Search for the cell housing the specified text and yield its [X, Y] center coordinate. 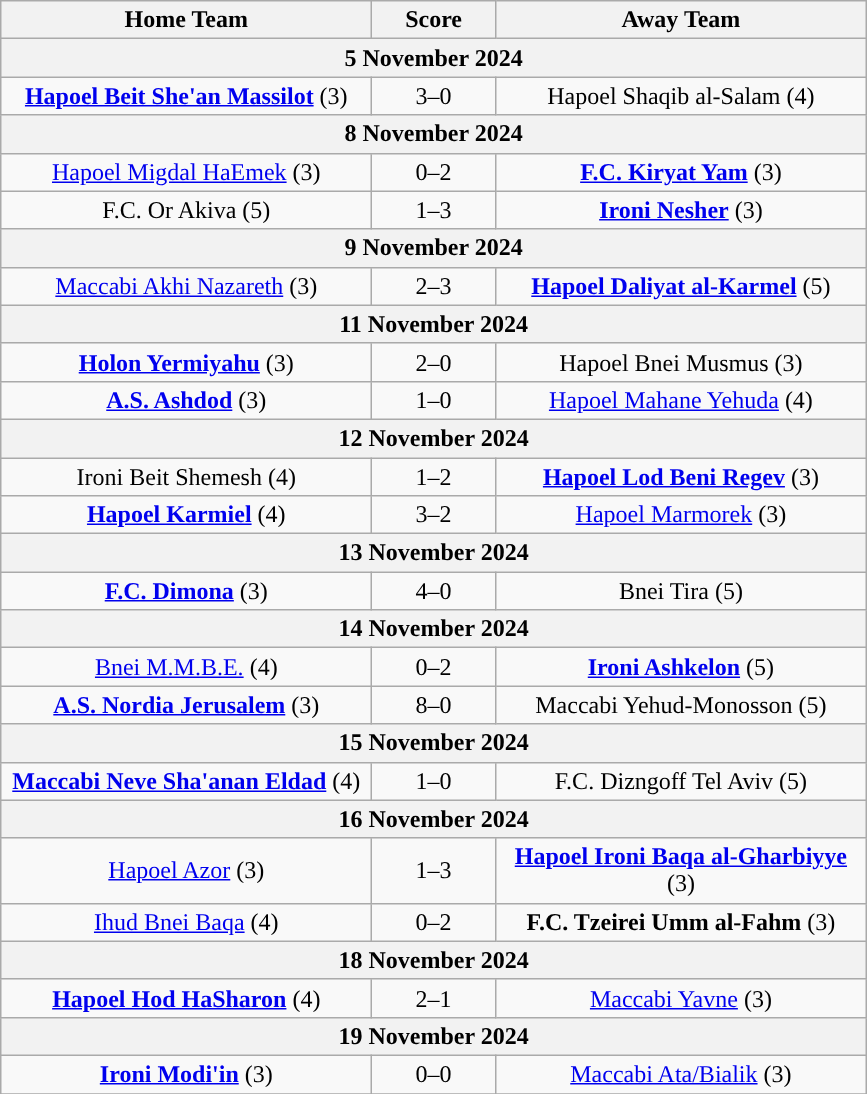
Ironi Beit Shemesh (4) [186, 477]
Maccabi Akhi Nazareth (3) [186, 286]
9 November 2024 [434, 248]
15 November 2024 [434, 743]
A.S. Ashdod (3) [186, 400]
Hapoel Karmiel (4) [186, 515]
Hapoel Shaqib al-Salam (4) [680, 96]
Maccabi Neve Sha'anan Eldad (4) [186, 781]
8–0 [434, 705]
Holon Yermiyahu (3) [186, 362]
F.C. Or Akiva (5) [186, 210]
0–0 [434, 1074]
F.C. Dimona (3) [186, 591]
2–0 [434, 362]
Bnei M.M.B.E. (4) [186, 667]
8 November 2024 [434, 134]
Ihud Bnei Baqa (4) [186, 922]
13 November 2024 [434, 553]
3–2 [434, 515]
Hapoel Mahane Yehuda (4) [680, 400]
3–0 [434, 96]
Hapoel Ironi Baqa al-Gharbiyye (3) [680, 870]
19 November 2024 [434, 1036]
16 November 2024 [434, 819]
Hapoel Beit She'an Massilot (3) [186, 96]
Score [434, 20]
Ironi Nesher (3) [680, 210]
Bnei Tira (5) [680, 591]
12 November 2024 [434, 438]
Maccabi Yavne (3) [680, 998]
2–1 [434, 998]
Hapoel Migdal HaEmek (3) [186, 172]
Hapoel Hod HaSharon (4) [186, 998]
Ironi Modi'in (3) [186, 1074]
14 November 2024 [434, 629]
2–3 [434, 286]
F.C. Tzeirei Umm al-Fahm (3) [680, 922]
F.C. Dizngoff Tel Aviv (5) [680, 781]
4–0 [434, 591]
Ironi Ashkelon (5) [680, 667]
Home Team [186, 20]
Hapoel Lod Beni Regev (3) [680, 477]
1–2 [434, 477]
Hapoel Bnei Musmus (3) [680, 362]
F.C. Kiryat Yam (3) [680, 172]
5 November 2024 [434, 58]
18 November 2024 [434, 960]
Maccabi Ata/Bialik (3) [680, 1074]
Away Team [680, 20]
Hapoel Marmorek (3) [680, 515]
Hapoel Daliyat al-Karmel (5) [680, 286]
Hapoel Azor (3) [186, 870]
A.S. Nordia Jerusalem (3) [186, 705]
11 November 2024 [434, 324]
Maccabi Yehud-Monosson (5) [680, 705]
